Return [x, y] of the center of cell containing provided text 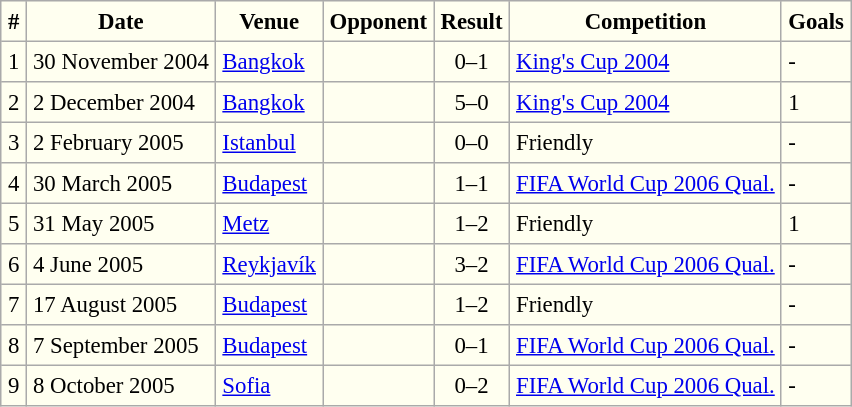
Sofia [270, 385]
3–2 [472, 264]
Istanbul [270, 142]
9 [14, 385]
17 August 2005 [120, 304]
30 March 2005 [120, 183]
0–2 [472, 385]
4 [14, 183]
8 October 2005 [120, 385]
31 May 2005 [120, 223]
6 [14, 264]
2 [14, 102]
30 November 2004 [120, 61]
2 December 2004 [120, 102]
1–1 [472, 183]
Opponent [378, 21]
Competition [645, 21]
4 June 2005 [120, 264]
Date [120, 21]
7 [14, 304]
Result [472, 21]
Goals [816, 21]
8 [14, 345]
5–0 [472, 102]
5 [14, 223]
2 February 2005 [120, 142]
0–0 [472, 142]
Reykjavík [270, 264]
3 [14, 142]
Metz [270, 223]
7 September 2005 [120, 345]
Venue [270, 21]
# [14, 21]
